Return (X, Y) of the center of cell containing provided text 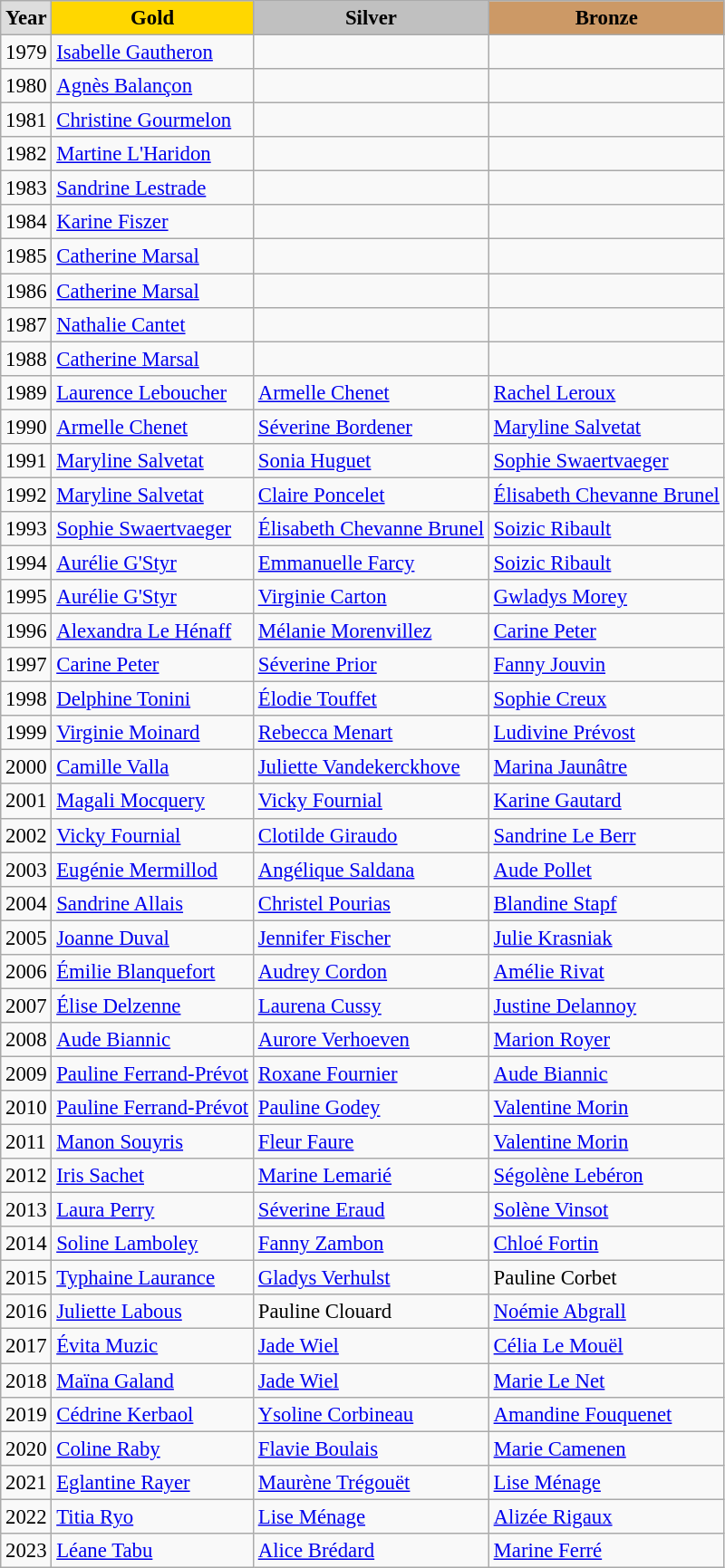
Élodie Touffet (371, 699)
Year (26, 18)
Rebecca Menart (371, 733)
2001 (26, 802)
1979 (26, 53)
Claire Poncelet (371, 495)
2011 (26, 1142)
2022 (26, 1516)
2010 (26, 1108)
Solène Vinsot (606, 1210)
Laurena Cussy (371, 1005)
1992 (26, 495)
2002 (26, 835)
1981 (26, 120)
1985 (26, 256)
2013 (26, 1210)
Célia Le Mouël (606, 1346)
1999 (26, 733)
Martine L'Haridon (152, 154)
Gold (152, 18)
Nathalie Cantet (152, 324)
Sophie Creux (606, 699)
Clotilde Giraudo (371, 835)
Justine Delannoy (606, 1005)
Cédrine Kerbaol (152, 1414)
Angélique Saldana (371, 870)
Coline Raby (152, 1448)
Emmanuelle Farcy (371, 563)
Amandine Fouquenet (606, 1414)
Manon Souyris (152, 1142)
Gladys Verhulst (371, 1278)
1986 (26, 291)
Camille Valla (152, 767)
Laurence Leboucher (152, 392)
Christine Gourmelon (152, 120)
Silver (371, 18)
2004 (26, 903)
1995 (26, 597)
2007 (26, 1005)
Fleur Faure (371, 1142)
Séverine Eraud (371, 1210)
Léane Tabu (152, 1551)
Magali Mocquery (152, 802)
Émilie Blanquefort (152, 972)
Fanny Jouvin (606, 665)
2017 (26, 1346)
2003 (26, 870)
1983 (26, 188)
Ysoline Corbineau (371, 1414)
Marion Royer (606, 1040)
Marie Camenen (606, 1448)
Évita Muzic (152, 1346)
Marina Jaunâtre (606, 767)
Fanny Zambon (371, 1244)
Gwladys Morey (606, 597)
Agnès Balançon (152, 86)
Soline Lamboley (152, 1244)
Sandrine Le Berr (606, 835)
2023 (26, 1551)
1989 (26, 392)
1987 (26, 324)
2019 (26, 1414)
Karine Gautard (606, 802)
Noémie Abgrall (606, 1313)
2008 (26, 1040)
1980 (26, 86)
Titia Ryo (152, 1516)
2015 (26, 1278)
1982 (26, 154)
2000 (26, 767)
2021 (26, 1482)
2020 (26, 1448)
Blandine Stapf (606, 903)
Karine Fiszer (152, 222)
1984 (26, 222)
Alice Brédard (371, 1551)
1994 (26, 563)
2005 (26, 938)
Audrey Cordon (371, 972)
Eglantine Rayer (152, 1482)
Delphine Tonini (152, 699)
Roxane Fournier (371, 1073)
Amélie Rivat (606, 972)
1990 (26, 427)
Laura Perry (152, 1210)
Alizée Rigaux (606, 1516)
Sonia Huguet (371, 461)
2006 (26, 972)
Ségolène Lebéron (606, 1176)
Pauline Corbet (606, 1278)
Élise Delzenne (152, 1005)
1993 (26, 529)
Mélanie Morenvillez (371, 631)
1988 (26, 359)
Aurore Verhoeven (371, 1040)
1998 (26, 699)
2012 (26, 1176)
Iris Sachet (152, 1176)
Maurène Trégouët (371, 1482)
Sandrine Allais (152, 903)
Virginie Moinard (152, 733)
1991 (26, 461)
Chloé Fortin (606, 1244)
Aude Pollet (606, 870)
Pauline Clouard (371, 1313)
2014 (26, 1244)
Isabelle Gautheron (152, 53)
Julie Krasniak (606, 938)
2009 (26, 1073)
Marine Lemarié (371, 1176)
Rachel Leroux (606, 392)
Marine Ferré (606, 1551)
Eugénie Mermillod (152, 870)
Marie Le Net (606, 1380)
1997 (26, 665)
Séverine Prior (371, 665)
Typhaine Laurance (152, 1278)
Joanne Duval (152, 938)
Pauline Godey (371, 1108)
Séverine Bordener (371, 427)
Juliette Labous (152, 1313)
Ludivine Prévost (606, 733)
2018 (26, 1380)
Bronze (606, 18)
Flavie Boulais (371, 1448)
Jennifer Fischer (371, 938)
Alexandra Le Hénaff (152, 631)
Sandrine Lestrade (152, 188)
Juliette Vandekerckhove (371, 767)
Maïna Galand (152, 1380)
Christel Pourias (371, 903)
Virginie Carton (371, 597)
1996 (26, 631)
2016 (26, 1313)
